Search for the cell housing the specified text and yield its (x, y) center coordinate. 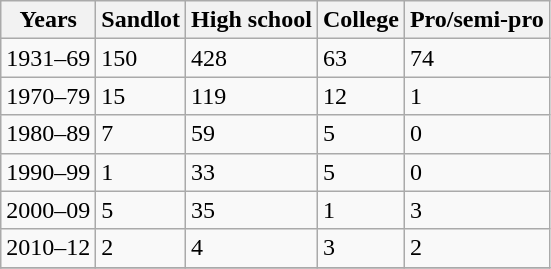
12 (360, 96)
1931–69 (48, 58)
1980–89 (48, 134)
Years (48, 20)
33 (252, 172)
59 (252, 134)
15 (141, 96)
2010–12 (48, 248)
Sandlot (141, 20)
4 (252, 248)
7 (141, 134)
428 (252, 58)
High school (252, 20)
74 (476, 58)
1970–79 (48, 96)
College (360, 20)
35 (252, 210)
63 (360, 58)
Pro/semi-pro (476, 20)
2000–09 (48, 210)
1990–99 (48, 172)
150 (141, 58)
119 (252, 96)
